Capture the cell that displays the provided text and extract its [x, y] central coordinate. 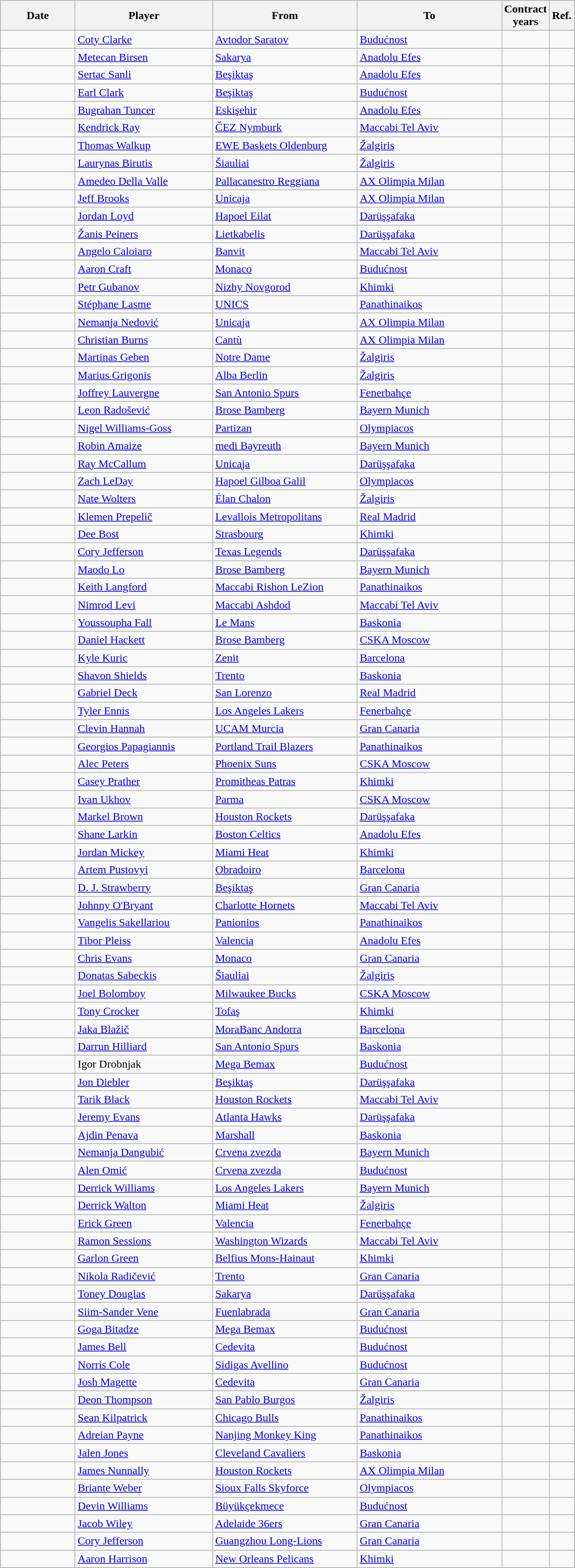
Kyle Kuric [144, 658]
Derrick Williams [144, 1188]
Hapoel Eilat [285, 216]
Josh Magette [144, 1382]
Zach LeDay [144, 481]
Nimrod Levi [144, 605]
Milwaukee Bucks [285, 993]
Coty Clarke [144, 39]
Casey Prather [144, 781]
Washington Wizards [285, 1241]
Goga Bitadze [144, 1329]
D. J. Strawberry [144, 888]
Nemanja Dangubić [144, 1153]
Tarik Black [144, 1100]
Kendrick Ray [144, 128]
Nikola Radičević [144, 1276]
Žanis Peiners [144, 233]
Charlotte Hornets [285, 905]
MoraBanc Andorra [285, 1029]
Alen Omić [144, 1170]
Marius Grigonis [144, 375]
Alec Peters [144, 764]
Gabriel Deck [144, 693]
San Lorenzo [285, 693]
Christian Burns [144, 340]
Georgios Papagiannis [144, 746]
Banvit [285, 252]
To [429, 16]
Cleveland Cavaliers [285, 1453]
Donatas Sabeckis [144, 976]
Date [38, 16]
Tony Crocker [144, 1011]
medi Bayreuth [285, 446]
Martinas Geben [144, 357]
Clevin Hannah [144, 728]
Artem Pustovyi [144, 870]
Ray McCallum [144, 463]
Le Mans [285, 622]
James Bell [144, 1347]
Eskişehir [285, 110]
Marshall [285, 1135]
San Pablo Burgos [285, 1400]
Adelaide 36ers [285, 1523]
Nizhy Novgorod [285, 287]
Vangelis Sakellariou [144, 923]
Levallois Metropolitans [285, 517]
Sidigas Avellino [285, 1364]
Bugrahan Tuncer [144, 110]
Tofaş [285, 1011]
Ajdin Penava [144, 1135]
UCAM Murcia [285, 728]
Chris Evans [144, 958]
Igor Drobnjak [144, 1064]
Jaka Blažič [144, 1029]
Aaron Craft [144, 269]
Contractyears [526, 16]
Nigel Williams-Goss [144, 428]
Guangzhou Long-Lions [285, 1541]
Büyükçekmece [285, 1506]
Adreian Payne [144, 1435]
Pallacanestro Reggiana [285, 181]
Nanjing Monkey King [285, 1435]
Norris Cole [144, 1364]
Deon Thompson [144, 1400]
Belfius Mons-Hainaut [285, 1258]
Jordan Loyd [144, 216]
Jeff Brooks [144, 198]
Chicago Bulls [285, 1418]
Joffrey Lauvergne [144, 393]
Strasbourg [285, 534]
Obradoiro [285, 870]
ČEZ Nymburk [285, 128]
Parma [285, 799]
Phoenix Suns [285, 764]
Garlon Green [144, 1258]
Partizan [285, 428]
Ref. [562, 16]
Maodo Lo [144, 570]
Jon Diebler [144, 1082]
Amedeo Della Valle [144, 181]
Toney Douglas [144, 1294]
Daniel Hackett [144, 640]
Jalen Jones [144, 1453]
Hapoel Gilboa Galil [285, 481]
EWE Baskets Oldenburg [285, 145]
Ramon Sessions [144, 1241]
Metecan Birsen [144, 57]
Player [144, 16]
Angelo Caloiaro [144, 252]
Tibor Pleiss [144, 940]
Shavon Shields [144, 675]
Dee Bost [144, 534]
Maccabi Ashdod [285, 605]
Atlanta Hawks [285, 1117]
Texas Legends [285, 552]
Promitheas Patras [285, 781]
Zenit [285, 658]
Fuenlabrada [285, 1311]
Nemanja Nedović [144, 322]
Klemen Prepelič [144, 517]
Youssoupha Fall [144, 622]
Darrun Hilliard [144, 1046]
Boston Celtics [285, 835]
Portland Trail Blazers [285, 746]
Maccabi Rishon LeZion [285, 587]
Sioux Falls Skyforce [285, 1488]
Élan Chalon [285, 499]
Lietkabelis [285, 233]
Petr Gubanov [144, 287]
Johnny O'Bryant [144, 905]
Erick Green [144, 1223]
Ivan Ukhov [144, 799]
Alba Berlin [285, 375]
Avtodor Saratov [285, 39]
Nate Wolters [144, 499]
Earl Clark [144, 92]
Cantù [285, 340]
Keith Langford [144, 587]
Thomas Walkup [144, 145]
Shane Larkin [144, 835]
Devin Williams [144, 1506]
From [285, 16]
Jacob Wiley [144, 1523]
UNICS [285, 305]
Sean Kilpatrick [144, 1418]
Aaron Harrison [144, 1559]
Jeremy Evans [144, 1117]
Joel Bolomboy [144, 993]
Leon Radošević [144, 410]
James Nunnally [144, 1471]
Laurynas Birutis [144, 163]
Robin Amaize [144, 446]
Markel Brown [144, 817]
Briante Weber [144, 1488]
Siim-Sander Vene [144, 1311]
Jordan Mickey [144, 852]
Sertac Sanli [144, 75]
Derrick Walton [144, 1205]
Stéphane Lasme [144, 305]
New Orleans Pelicans [285, 1559]
Panionios [285, 923]
Notre Dame [285, 357]
Tyler Ennis [144, 711]
